Detect which cell encompasses the target text, then output its [x, y] center coordinate. 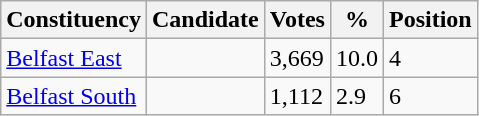
Candidate [205, 20]
Position [430, 20]
10.0 [356, 58]
Belfast South [74, 96]
Votes [297, 20]
1,112 [297, 96]
6 [430, 96]
Belfast East [74, 58]
3,669 [297, 58]
4 [430, 58]
2.9 [356, 96]
% [356, 20]
Constituency [74, 20]
